From the cell containing the given text, extract its center point as [x, y] coordinate. 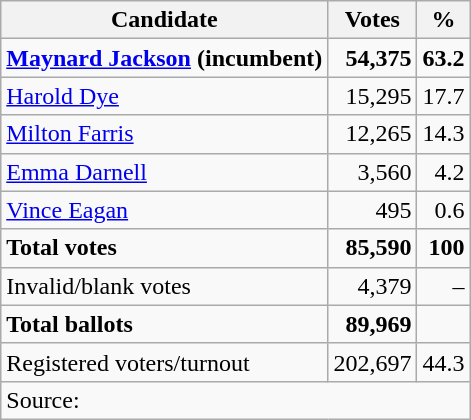
4,379 [372, 286]
202,697 [372, 362]
54,375 [372, 58]
0.6 [444, 210]
14.3 [444, 134]
Harold Dye [164, 96]
Vince Eagan [164, 210]
Candidate [164, 20]
63.2 [444, 58]
100 [444, 248]
Registered voters/turnout [164, 362]
85,590 [372, 248]
Maynard Jackson (incumbent) [164, 58]
15,295 [372, 96]
Total ballots [164, 324]
3,560 [372, 172]
12,265 [372, 134]
Milton Farris [164, 134]
89,969 [372, 324]
Total votes [164, 248]
17.7 [444, 96]
Votes [372, 20]
– [444, 286]
Emma Darnell [164, 172]
Source: [236, 400]
4.2 [444, 172]
Invalid/blank votes [164, 286]
44.3 [444, 362]
% [444, 20]
495 [372, 210]
